Locate the cell with the specified text and output its (X, Y) center coordinate. 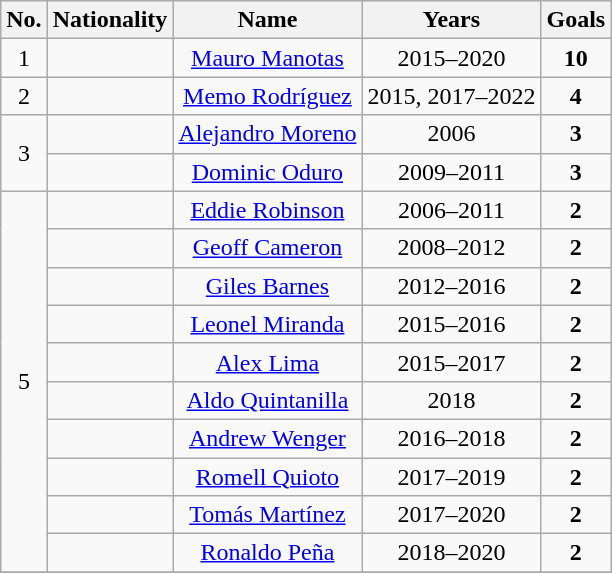
Years (452, 20)
10 (576, 58)
No. (24, 20)
Giles Barnes (268, 286)
2006–2011 (452, 210)
Memo Rodríguez (268, 96)
Alex Lima (268, 362)
2018 (452, 400)
Leonel Miranda (268, 324)
Dominic Oduro (268, 172)
Nationality (110, 20)
2017–2020 (452, 515)
Tomás Martínez (268, 515)
2012–2016 (452, 286)
Goals (576, 20)
Name (268, 20)
Ronaldo Peña (268, 553)
Mauro Manotas (268, 58)
Andrew Wenger (268, 438)
Romell Quioto (268, 477)
Eddie Robinson (268, 210)
5 (24, 382)
2015–2017 (452, 362)
2018–2020 (452, 553)
Geoff Cameron (268, 248)
Aldo Quintanilla (268, 400)
1 (24, 58)
2017–2019 (452, 477)
2015–2020 (452, 58)
2016–2018 (452, 438)
2008–2012 (452, 248)
2015, 2017–2022 (452, 96)
2015–2016 (452, 324)
2006 (452, 134)
Alejandro Moreno (268, 134)
2009–2011 (452, 172)
4 (576, 96)
